For the text-containing cell, return its midpoint in [x, y] coordinate format. 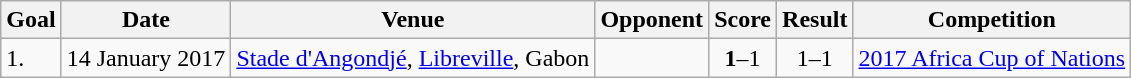
2017 Africa Cup of Nations [992, 58]
Venue [413, 20]
Result [815, 20]
Score [743, 20]
Opponent [652, 20]
Competition [992, 20]
14 January 2017 [146, 58]
Date [146, 20]
1. [31, 58]
Stade d'Angondjé, Libreville, Gabon [413, 58]
Goal [31, 20]
